Locate the cell with the specified text and output its [X, Y] center coordinate. 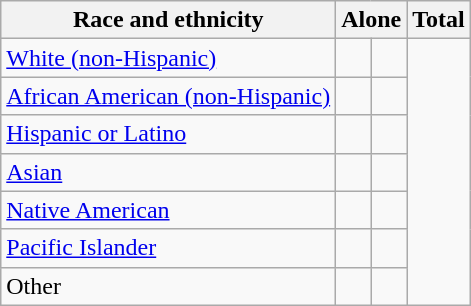
Race and ethnicity [168, 20]
Other [168, 286]
Pacific Islander [168, 248]
Hispanic or Latino [168, 134]
Total [439, 20]
White (non-Hispanic) [168, 58]
Asian [168, 172]
African American (non-Hispanic) [168, 96]
Native American [168, 210]
Alone [372, 20]
